Output the [x, y] coordinate of the center of the cell containing the given text.  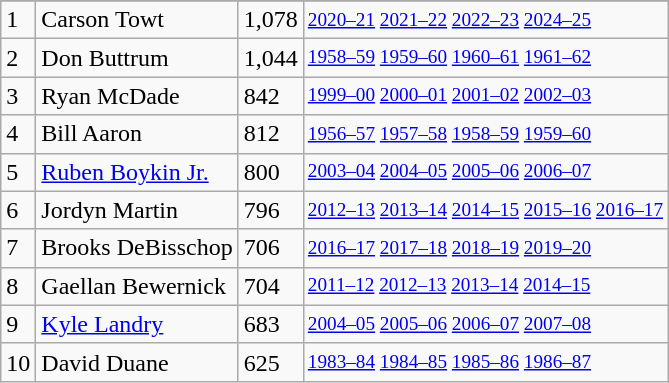
842 [270, 96]
1999–00 2000–01 2001–02 2002–03 [485, 96]
1,044 [270, 58]
Jordyn Martin [137, 210]
1958–59 1959–60 1960–61 1961–62 [485, 58]
704 [270, 286]
796 [270, 210]
3 [18, 96]
Gaellan Bewernick [137, 286]
1956–57 1957–58 1958–59 1959–60 [485, 134]
2016–17 2017–18 2018–19 2019–20 [485, 248]
812 [270, 134]
1 [18, 20]
9 [18, 324]
4 [18, 134]
Carson Towt [137, 20]
Don Buttrum [137, 58]
800 [270, 172]
7 [18, 248]
8 [18, 286]
2012–13 2013–14 2014–15 2015–16 2016–17 [485, 210]
625 [270, 362]
5 [18, 172]
683 [270, 324]
6 [18, 210]
Ruben Boykin Jr. [137, 172]
706 [270, 248]
1983–84 1984–85 1985–86 1986–87 [485, 362]
Ryan McDade [137, 96]
2004–05 2005–06 2006–07 2007–08 [485, 324]
1,078 [270, 20]
Brooks DeBisschop [137, 248]
10 [18, 362]
2003–04 2004–05 2005–06 2006–07 [485, 172]
2 [18, 58]
David Duane [137, 362]
2011–12 2012–13 2013–14 2014–15 [485, 286]
Kyle Landry [137, 324]
Bill Aaron [137, 134]
2020–21 2021–22 2022–23 2024–25 [485, 20]
